Scan for the cell matching the given text and deliver its [X, Y] coordinate at center. 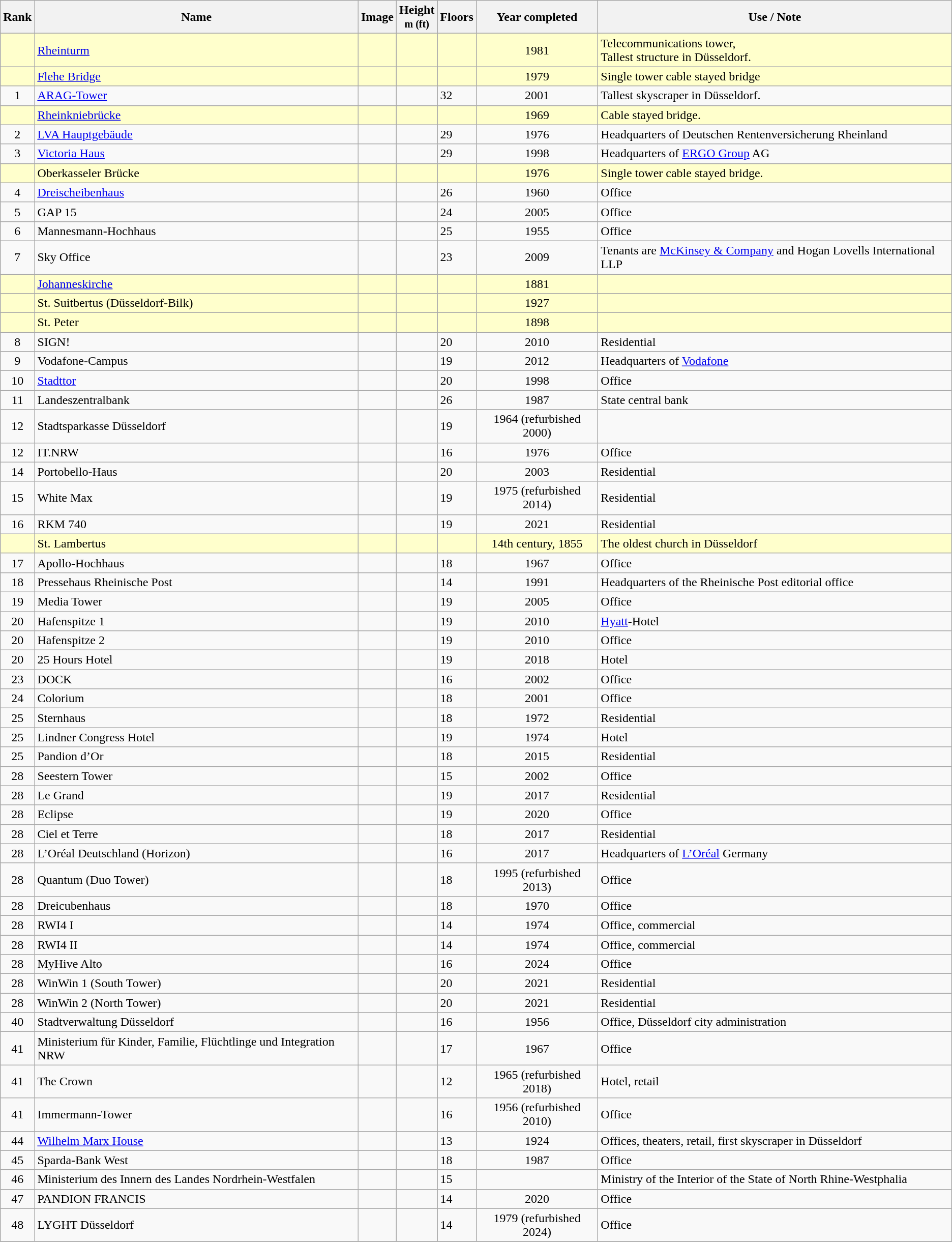
Headquarters of Vodafone [775, 361]
Oberkasseler Brücke [196, 173]
Headquarters of L’Oréal Germany [775, 853]
Landeszentralbank [196, 400]
1969 [537, 115]
St. Suitbertus (Düsseldorf-Bilk) [196, 303]
1979 [537, 76]
Telecommunications tower, Tallest structure in Düsseldorf. [775, 50]
Hotel, retail [775, 1082]
Heightm (ft) [417, 17]
44 [17, 1141]
Media Tower [196, 601]
1964 (refurbished 2000) [537, 426]
Headquarters of the Rheinische Post editorial office [775, 582]
Apollo-Hochhaus [196, 563]
White Max [196, 498]
1972 [537, 718]
46 [17, 1179]
GAP 15 [196, 212]
PANDION FRANCIS [196, 1199]
Hafenspitze 2 [196, 641]
1956 (refurbished 2010) [537, 1114]
The oldest church in Düsseldorf [775, 543]
Immermann-Tower [196, 1114]
32 [457, 96]
Office, Düsseldorf city administration [775, 1022]
State central bank [775, 400]
Rheinturm [196, 50]
St. Peter [196, 323]
1924 [537, 1141]
Victoria Haus [196, 154]
4 [17, 192]
1970 [537, 906]
7 [17, 257]
5 [17, 212]
Rheinkniebrücke [196, 115]
1960 [537, 192]
Dreicubenhaus [196, 906]
The Crown [196, 1082]
Stadtverwaltung Düsseldorf [196, 1022]
40 [17, 1022]
LYGHT Düsseldorf [196, 1225]
IT.NRW [196, 452]
Year completed [537, 17]
Eclipse [196, 815]
Use / Note [775, 17]
1965 (refurbished 2018) [537, 1082]
11 [17, 400]
Pressehaus Rheinische Post [196, 582]
48 [17, 1225]
1956 [537, 1022]
Ciel et Terre [196, 834]
RKM 740 [196, 524]
SIGN! [196, 342]
14th century, 1855 [537, 543]
Sky Office [196, 257]
DOCK [196, 679]
Ministerium des Innern des Landes Nordrhein-Westfalen [196, 1179]
8 [17, 342]
2 [17, 134]
Johanneskirche [196, 283]
Tenants are McKinsey & Company and Hogan Lovells International LLP [775, 257]
Ministry of the Interior of the State of North Rhine-Westphalia [775, 1179]
2015 [537, 757]
Mannesmann-Hochhaus [196, 231]
9 [17, 361]
Hyatt-Hotel [775, 621]
Image [377, 17]
45 [17, 1160]
RWI4 II [196, 945]
47 [17, 1199]
1927 [537, 303]
1898 [537, 323]
Name [196, 17]
1979 (refurbished 2024) [537, 1225]
Hafenspitze 1 [196, 621]
Single tower cable stayed bridge. [775, 173]
St. Lambertus [196, 543]
WinWin 2 (North Tower) [196, 1003]
Single tower cable stayed bridge [775, 76]
MyHive Alto [196, 964]
Dreischeibenhaus [196, 192]
1975 (refurbished 2014) [537, 498]
1881 [537, 283]
2018 [537, 660]
LVA Hauptgebäude [196, 134]
Flehe Bridge [196, 76]
1 [17, 96]
Ministerium für Kinder, Familie, Flüchtlinge und Integration NRW [196, 1048]
Sternhaus [196, 718]
Tallest skyscraper in Düsseldorf. [775, 96]
Rank [17, 17]
Headquarters of ERGO Group AG [775, 154]
2024 [537, 964]
1995 (refurbished 2013) [537, 879]
Le Grand [196, 795]
Stadttor [196, 381]
Portobello-Haus [196, 472]
6 [17, 231]
2012 [537, 361]
2003 [537, 472]
Sparda-Bank West [196, 1160]
Stadtsparkasse Düsseldorf [196, 426]
Floors [457, 17]
Headquarters of Deutschen Rentenversicherung Rheinland [775, 134]
Offices, theaters, retail, first skyscraper in Düsseldorf [775, 1141]
Colorium [196, 699]
RWI4 I [196, 925]
Cable stayed bridge. [775, 115]
WinWin 1 (South Tower) [196, 984]
1981 [537, 50]
ARAG-Tower [196, 96]
L’Oréal Deutschland (Horizon) [196, 853]
3 [17, 154]
10 [17, 381]
Wilhelm Marx House [196, 1141]
1955 [537, 231]
Vodafone-Campus [196, 361]
2009 [537, 257]
Quantum (Duo Tower) [196, 879]
13 [457, 1141]
Lindner Congress Hotel [196, 737]
1991 [537, 582]
Pandion d’Or [196, 757]
Seestern Tower [196, 776]
25 Hours Hotel [196, 660]
